From the cell containing the given text, extract its center point as (X, Y) coordinate. 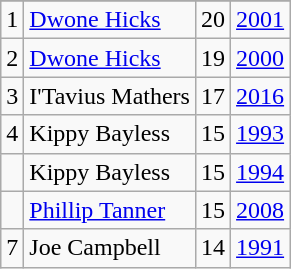
7 (12, 248)
Phillip Tanner (110, 210)
I'Tavius Mathers (110, 96)
3 (12, 96)
17 (212, 96)
2000 (260, 58)
2001 (260, 20)
4 (12, 134)
1 (12, 20)
Joe Campbell (110, 248)
1994 (260, 172)
1993 (260, 134)
19 (212, 58)
1991 (260, 248)
2 (12, 58)
2016 (260, 96)
14 (212, 248)
2008 (260, 210)
20 (212, 20)
